Find where the given text appears and provide that cell's center as (x, y) coordinate. 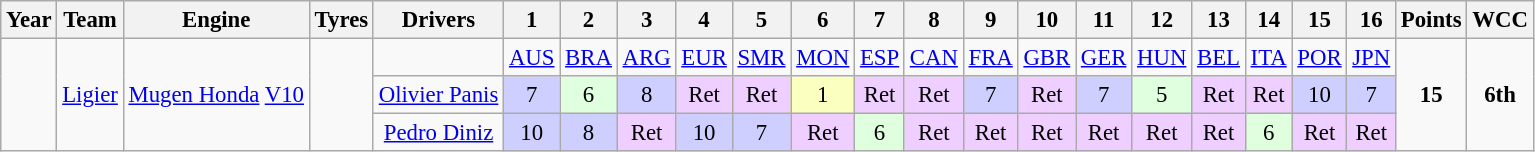
AUS (532, 58)
ARG (646, 58)
POR (1320, 58)
Year (29, 20)
FRA (990, 58)
Points (1432, 20)
EUR (704, 58)
11 (1104, 20)
Team (90, 20)
2 (588, 20)
Pedro Diniz (438, 133)
14 (1268, 20)
WCC (1500, 20)
ESP (880, 58)
Ligier (90, 96)
16 (1372, 20)
BRA (588, 58)
MON (823, 58)
Mugen Honda V10 (216, 96)
ITA (1268, 58)
4 (704, 20)
HUN (1162, 58)
CAN (934, 58)
9 (990, 20)
Olivier Panis (438, 95)
12 (1162, 20)
6th (1500, 96)
JPN (1372, 58)
BEL (1219, 58)
Tyres (341, 20)
GBR (1046, 58)
3 (646, 20)
GER (1104, 58)
Engine (216, 20)
13 (1219, 20)
SMR (762, 58)
Drivers (438, 20)
